Output the [X, Y] coordinate of the center of the cell containing the given text.  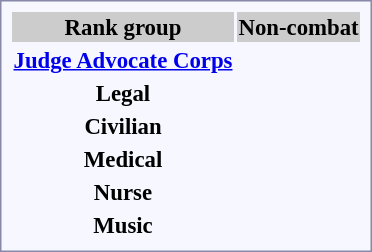
Rank group [123, 27]
Medical [123, 159]
Civilian [123, 126]
Non-combat [298, 27]
Judge Advocate Corps [123, 60]
Legal [123, 93]
Nurse [123, 192]
Music [123, 225]
